Locate the cell with the specified text and output its (x, y) center coordinate. 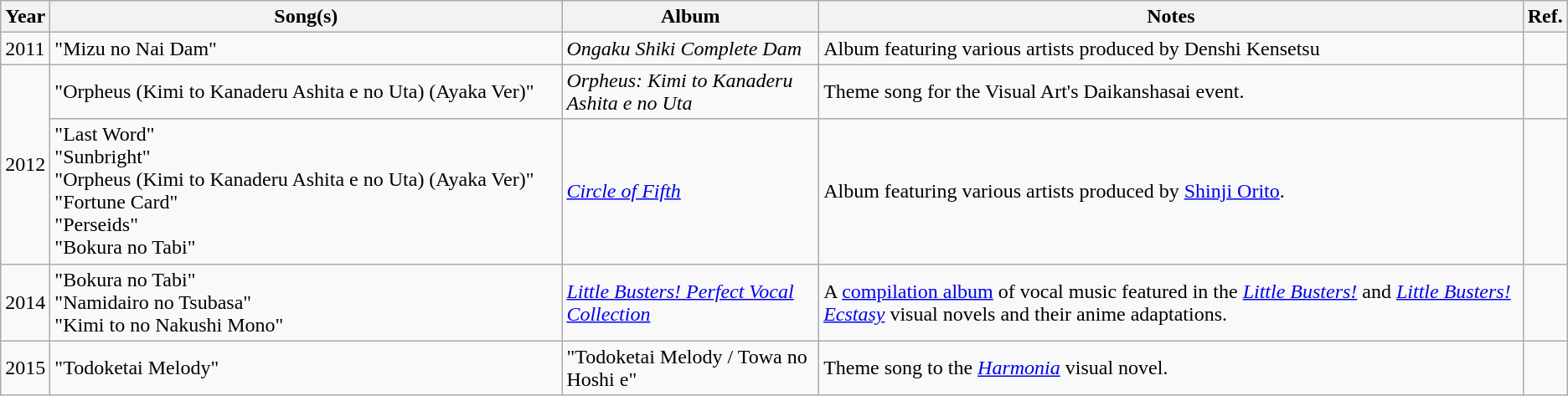
Song(s) (307, 17)
Circle of Fifth (690, 191)
2011 (25, 49)
"Last Word""Sunbright""Orpheus (Kimi to Kanaderu Ashita e no Uta) (Ayaka Ver)""Fortune Card""Perseids""Bokura no Tabi" (307, 191)
"Todoketai Melody" (307, 368)
A compilation album of vocal music featured in the Little Busters! and Little Busters! Ecstasy visual novels and their anime adaptations. (1171, 302)
2014 (25, 302)
Orpheus: Kimi to Kanaderu Ashita e no Uta (690, 92)
"Mizu no Nai Dam" (307, 49)
"Todoketai Melody / Towa no Hoshi e" (690, 368)
2015 (25, 368)
Album (690, 17)
"Orpheus (Kimi to Kanaderu Ashita e no Uta) (Ayaka Ver)" (307, 92)
Notes (1171, 17)
Theme song to the Harmonia visual novel. (1171, 368)
Year (25, 17)
2012 (25, 164)
Ref. (1545, 17)
Album featuring various artists produced by Shinji Orito. (1171, 191)
Theme song for the Visual Art's Daikanshasai event. (1171, 92)
Album featuring various artists produced by Denshi Kensetsu (1171, 49)
Ongaku Shiki Complete Dam (690, 49)
"Bokura no Tabi""Namidairo no Tsubasa""Kimi to no Nakushi Mono" (307, 302)
Little Busters! Perfect Vocal Collection (690, 302)
